Detect which cell encompasses the target text, then output its (x, y) center coordinate. 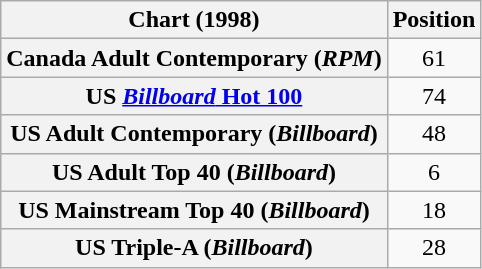
US Billboard Hot 100 (194, 96)
6 (434, 172)
18 (434, 210)
US Adult Contemporary (Billboard) (194, 134)
US Adult Top 40 (Billboard) (194, 172)
US Mainstream Top 40 (Billboard) (194, 210)
US Triple-A (Billboard) (194, 248)
48 (434, 134)
74 (434, 96)
Chart (1998) (194, 20)
Canada Adult Contemporary (RPM) (194, 58)
61 (434, 58)
28 (434, 248)
Position (434, 20)
